Locate the cell with the specified text and output its [X, Y] center coordinate. 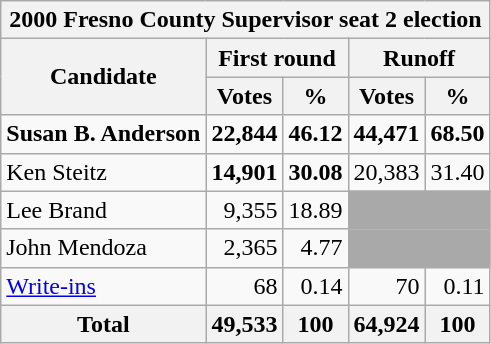
30.08 [316, 172]
2,365 [244, 248]
44,471 [386, 134]
18.89 [316, 210]
68 [244, 286]
68.50 [458, 134]
0.11 [458, 286]
9,355 [244, 210]
49,533 [244, 324]
2000 Fresno County Supervisor seat 2 election [246, 20]
20,383 [386, 172]
64,924 [386, 324]
John Mendoza [104, 248]
Candidate [104, 77]
Total [104, 324]
Ken Steitz [104, 172]
0.14 [316, 286]
First round [277, 58]
46.12 [316, 134]
31.40 [458, 172]
70 [386, 286]
Lee Brand [104, 210]
Write-ins [104, 286]
4.77 [316, 248]
Runoff [419, 58]
14,901 [244, 172]
Susan B. Anderson [104, 134]
22,844 [244, 134]
